Output the [x, y] coordinate of the center of the cell containing the given text.  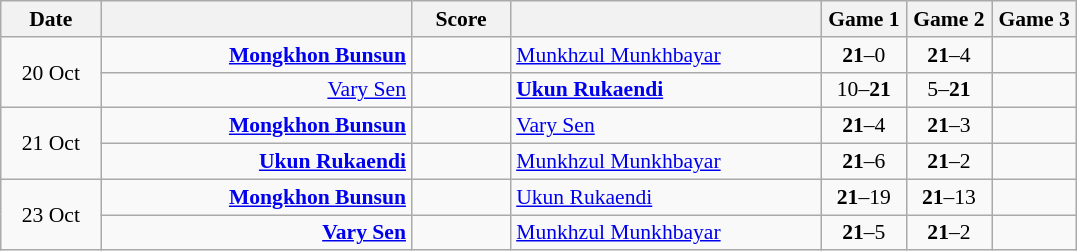
Score [461, 19]
21–13 [948, 197]
23 Oct [51, 214]
10–21 [864, 90]
Game 3 [1034, 19]
20 Oct [51, 72]
21–0 [864, 55]
5–21 [948, 90]
21–3 [948, 126]
Date [51, 19]
Game 1 [864, 19]
21–5 [864, 233]
21–6 [864, 162]
Game 2 [948, 19]
21 Oct [51, 144]
21–19 [864, 197]
